From the cell containing the given text, extract its center point as (X, Y) coordinate. 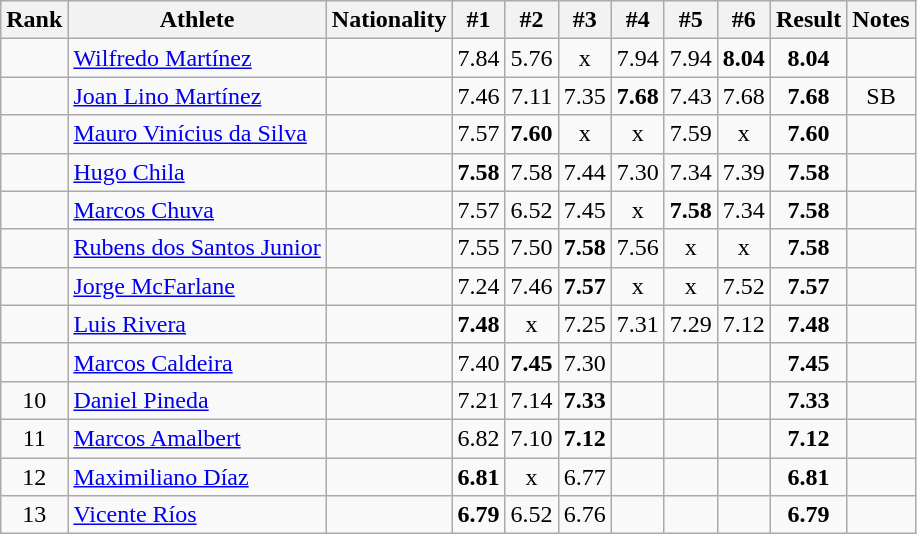
7.14 (532, 400)
#4 (638, 20)
Vicente Ríos (197, 515)
Rubens dos Santos Junior (197, 248)
Marcos Caldeira (197, 362)
SB (881, 96)
Athlete (197, 20)
Marcos Amalbert (197, 438)
#3 (584, 20)
Joan Lino Martínez (197, 96)
7.21 (478, 400)
7.31 (638, 324)
#5 (690, 20)
Mauro Vinícius da Silva (197, 134)
#2 (532, 20)
7.25 (584, 324)
5.76 (532, 58)
7.24 (478, 286)
7.29 (690, 324)
#6 (744, 20)
6.76 (584, 515)
7.84 (478, 58)
7.55 (478, 248)
Notes (881, 20)
Nationality (389, 20)
7.44 (584, 172)
7.10 (532, 438)
Hugo Chila (197, 172)
Maximiliano Díaz (197, 477)
Result (808, 20)
Luis Rivera (197, 324)
Wilfredo Martínez (197, 58)
7.52 (744, 286)
Rank (34, 20)
13 (34, 515)
Jorge McFarlane (197, 286)
Daniel Pineda (197, 400)
Marcos Chuva (197, 210)
7.43 (690, 96)
#1 (478, 20)
7.50 (532, 248)
7.39 (744, 172)
10 (34, 400)
11 (34, 438)
6.77 (584, 477)
6.82 (478, 438)
7.56 (638, 248)
7.35 (584, 96)
7.11 (532, 96)
7.40 (478, 362)
12 (34, 477)
7.59 (690, 134)
